Find where the given text appears and provide that cell's center as [x, y] coordinate. 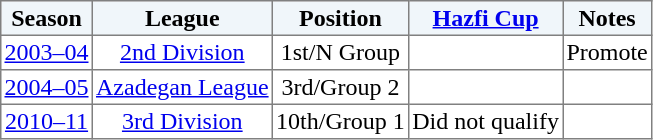
Hazfi Cup [485, 18]
3rd Division [182, 121]
2003–04 [47, 52]
Promote [608, 52]
2010–11 [47, 121]
Did not qualify [485, 121]
2004–05 [47, 87]
2nd Division [182, 52]
Season [47, 18]
Notes [608, 18]
1st/N Group [340, 52]
3rd/Group 2 [340, 87]
League [182, 18]
Azadegan League [182, 87]
Position [340, 18]
10th/Group 1 [340, 121]
